Detect which cell encompasses the target text, then output its (X, Y) center coordinate. 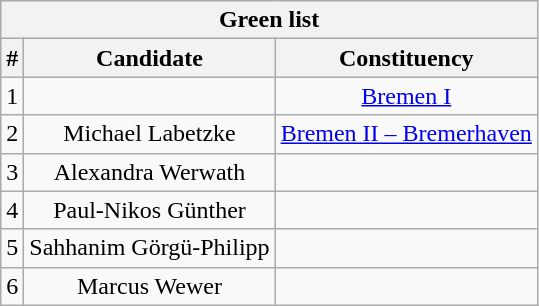
Paul-Nikos Günther (150, 210)
Marcus Wewer (150, 286)
Bremen II – Bremerhaven (406, 134)
Sahhanim Görgü-Philipp (150, 248)
Michael Labetzke (150, 134)
2 (12, 134)
Green list (270, 20)
# (12, 58)
Alexandra Werwath (150, 172)
Constituency (406, 58)
4 (12, 210)
5 (12, 248)
Bremen I (406, 96)
1 (12, 96)
6 (12, 286)
Candidate (150, 58)
3 (12, 172)
